For the text-containing cell, return its midpoint in (x, y) coordinate format. 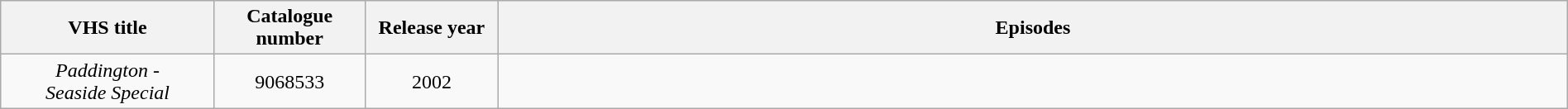
Paddington -Seaside Special (108, 81)
9068533 (289, 81)
Episodes (1034, 28)
Catalogue number (289, 28)
2002 (432, 81)
VHS title (108, 28)
Release year (432, 28)
